Find where the given text appears and provide that cell's center as (x, y) coordinate. 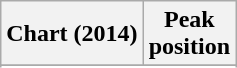
Chart (2014) (72, 34)
Peakposition (189, 34)
